Determine the [X, Y] coordinate at the center of the cell enclosing the given text.  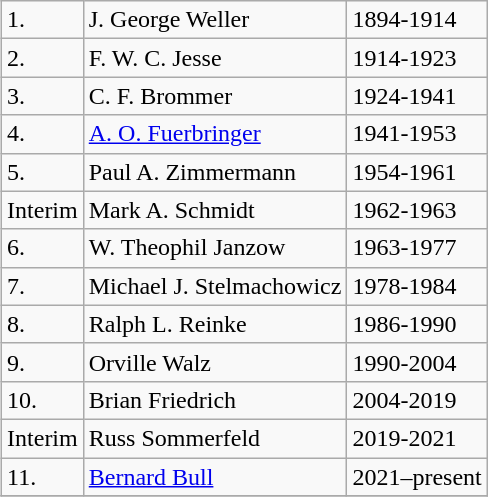
5. [43, 172]
1990-2004 [417, 362]
7. [43, 286]
Brian Friedrich [215, 400]
2021–present [417, 477]
Bernard Bull [215, 477]
3. [43, 96]
6. [43, 248]
2019-2021 [417, 438]
10. [43, 400]
C. F. Brommer [215, 96]
J. George Weller [215, 20]
1914-1923 [417, 58]
1924-1941 [417, 96]
1978-1984 [417, 286]
Orville Walz [215, 362]
Paul A. Zimmermann [215, 172]
1. [43, 20]
Ralph L. Reinke [215, 324]
1986-1990 [417, 324]
Russ Sommerfeld [215, 438]
4. [43, 134]
1963-1977 [417, 248]
1962-1963 [417, 210]
2. [43, 58]
9. [43, 362]
1894-1914 [417, 20]
11. [43, 477]
8. [43, 324]
1954-1961 [417, 172]
Mark A. Schmidt [215, 210]
W. Theophil Janzow [215, 248]
Michael J. Stelmachowicz [215, 286]
2004-2019 [417, 400]
1941-1953 [417, 134]
F. W. C. Jesse [215, 58]
A. O. Fuerbringer [215, 134]
